Determine the (X, Y) coordinate at the center of the cell enclosing the given text.  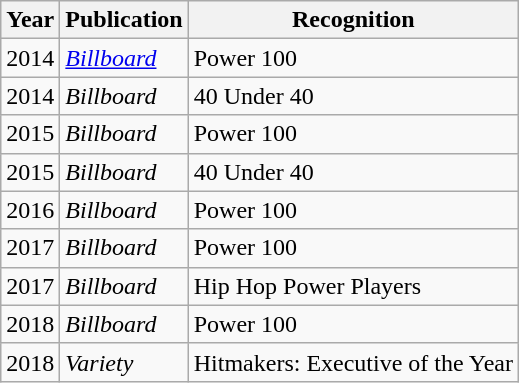
2016 (30, 210)
Publication (124, 20)
Hip Hop Power Players (353, 286)
Year (30, 20)
Hitmakers: Executive of the Year (353, 362)
Variety (124, 362)
Recognition (353, 20)
